Pinpoint the cell where the given text exists, returning its [X, Y] midpoint coordinate. 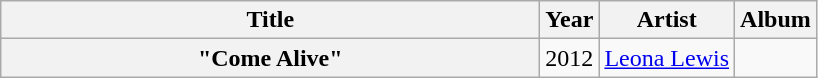
Year [570, 20]
Artist [667, 20]
Album [776, 20]
Leona Lewis [667, 58]
Title [270, 20]
"Come Alive" [270, 58]
2012 [570, 58]
